Determine the [X, Y] coordinate at the center of the cell enclosing the given text.  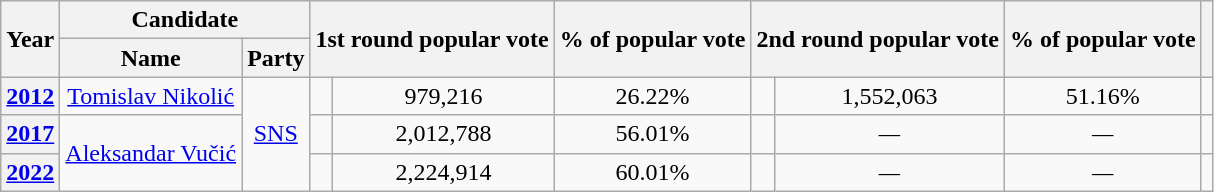
Party [276, 58]
2017 [30, 134]
2012 [30, 96]
979,216 [444, 96]
26.22% [652, 96]
51.16% [1102, 96]
2nd round popular vote [878, 39]
Aleksandar Vučić [151, 153]
2022 [30, 172]
60.01% [652, 172]
Year [30, 39]
1,552,063 [890, 96]
SNS [276, 134]
2,012,788 [444, 134]
Tomislav Nikolić [151, 96]
56.01% [652, 134]
1st round popular vote [432, 39]
Candidate [185, 20]
2,224,914 [444, 172]
Name [151, 58]
